For the text-containing cell, return its midpoint in (x, y) coordinate format. 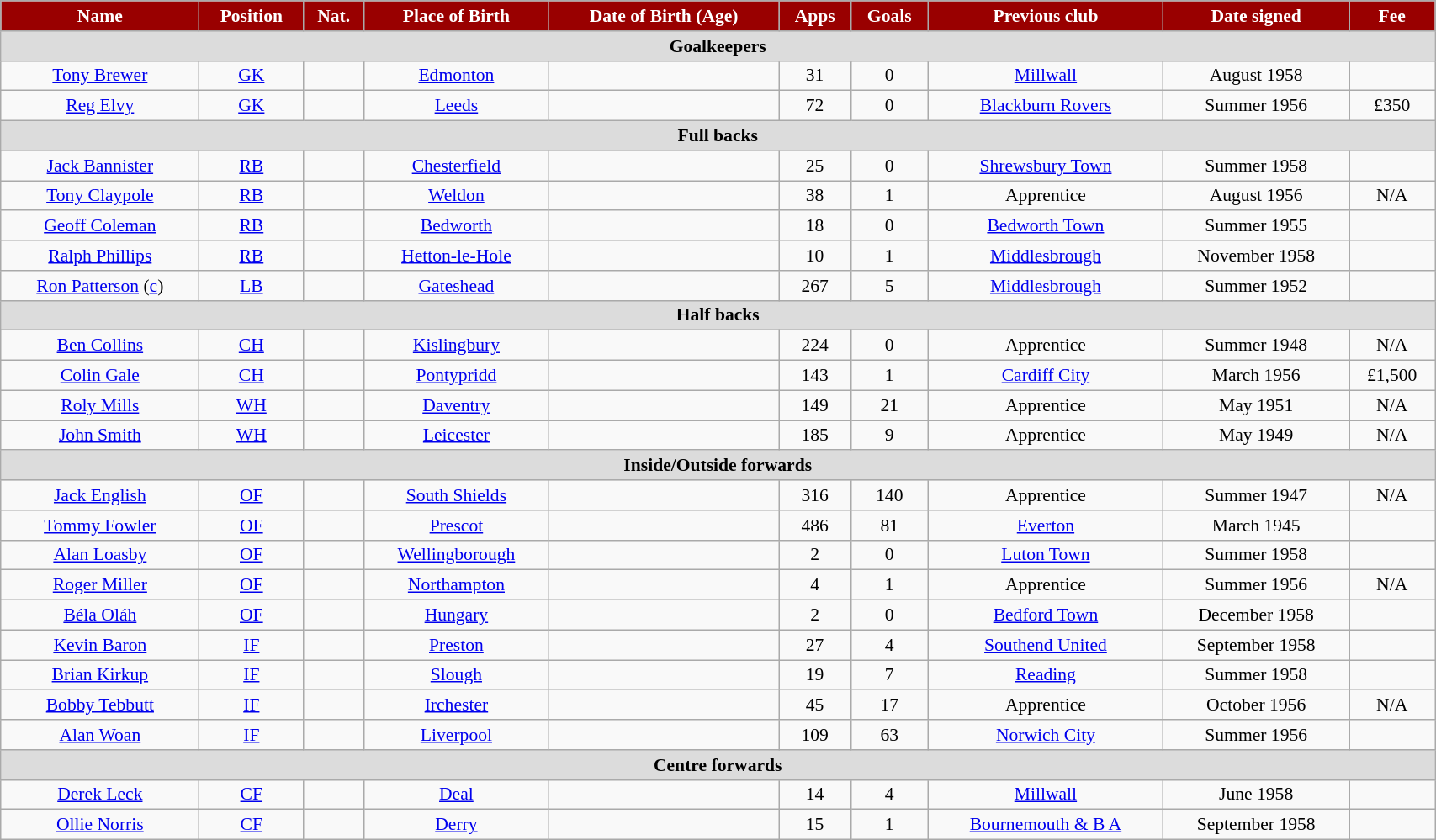
14 (814, 795)
Kislingbury (457, 346)
Tommy Fowler (100, 526)
Ralph Phillips (100, 256)
19 (814, 675)
August 1956 (1257, 196)
Bournemouth & B A (1045, 825)
224 (814, 346)
15 (814, 825)
Date of Birth (Age) (664, 16)
10 (814, 256)
Nat. (334, 16)
Summer 1948 (1257, 346)
Summer 1955 (1257, 226)
December 1958 (1257, 615)
Position (252, 16)
Blackburn Rovers (1045, 106)
9 (889, 436)
72 (814, 106)
Southend United (1045, 645)
Luton Town (1045, 555)
316 (814, 495)
Goalkeepers (718, 46)
45 (814, 705)
Gateshead (457, 286)
Cardiff City (1045, 376)
Leicester (457, 436)
Half backs (718, 315)
Bedford Town (1045, 615)
Inside/Outside forwards (718, 466)
Pontypridd (457, 376)
Derry (457, 825)
Daventry (457, 405)
31 (814, 76)
Deal (457, 795)
Weldon (457, 196)
149 (814, 405)
143 (814, 376)
Place of Birth (457, 16)
Previous club (1045, 16)
Béla Oláh (100, 615)
Full backs (718, 136)
38 (814, 196)
South Shields (457, 495)
Tony Brewer (100, 76)
Reg Elvy (100, 106)
June 1958 (1257, 795)
Ron Patterson (c) (100, 286)
Goals (889, 16)
Irchester (457, 705)
August 1958 (1257, 76)
Name (100, 16)
Brian Kirkup (100, 675)
Roly Mills (100, 405)
Roger Miller (100, 585)
May 1949 (1257, 436)
Summer 1947 (1257, 495)
March 1945 (1257, 526)
18 (814, 226)
Bedworth Town (1045, 226)
17 (889, 705)
November 1958 (1257, 256)
Edmonton (457, 76)
Jack English (100, 495)
Shrewsbury Town (1045, 166)
27 (814, 645)
Leeds (457, 106)
109 (814, 735)
Norwich City (1045, 735)
LB (252, 286)
Alan Loasby (100, 555)
21 (889, 405)
Geoff Coleman (100, 226)
Ben Collins (100, 346)
Chesterfield (457, 166)
7 (889, 675)
Kevin Baron (100, 645)
March 1956 (1257, 376)
Alan Woan (100, 735)
Summer 1952 (1257, 286)
Derek Leck (100, 795)
Centre forwards (718, 765)
Jack Bannister (100, 166)
Everton (1045, 526)
140 (889, 495)
Bedworth (457, 226)
Hungary (457, 615)
486 (814, 526)
Wellingborough (457, 555)
Reading (1045, 675)
£350 (1392, 106)
5 (889, 286)
Slough (457, 675)
185 (814, 436)
81 (889, 526)
John Smith (100, 436)
Bobby Tebbutt (100, 705)
Prescot (457, 526)
267 (814, 286)
Date signed (1257, 16)
25 (814, 166)
October 1956 (1257, 705)
May 1951 (1257, 405)
Northampton (457, 585)
Liverpool (457, 735)
Fee (1392, 16)
63 (889, 735)
Tony Claypole (100, 196)
Preston (457, 645)
Hetton-le-Hole (457, 256)
Ollie Norris (100, 825)
Colin Gale (100, 376)
Apps (814, 16)
£1,500 (1392, 376)
